Find where the given text appears and provide that cell's center as (x, y) coordinate. 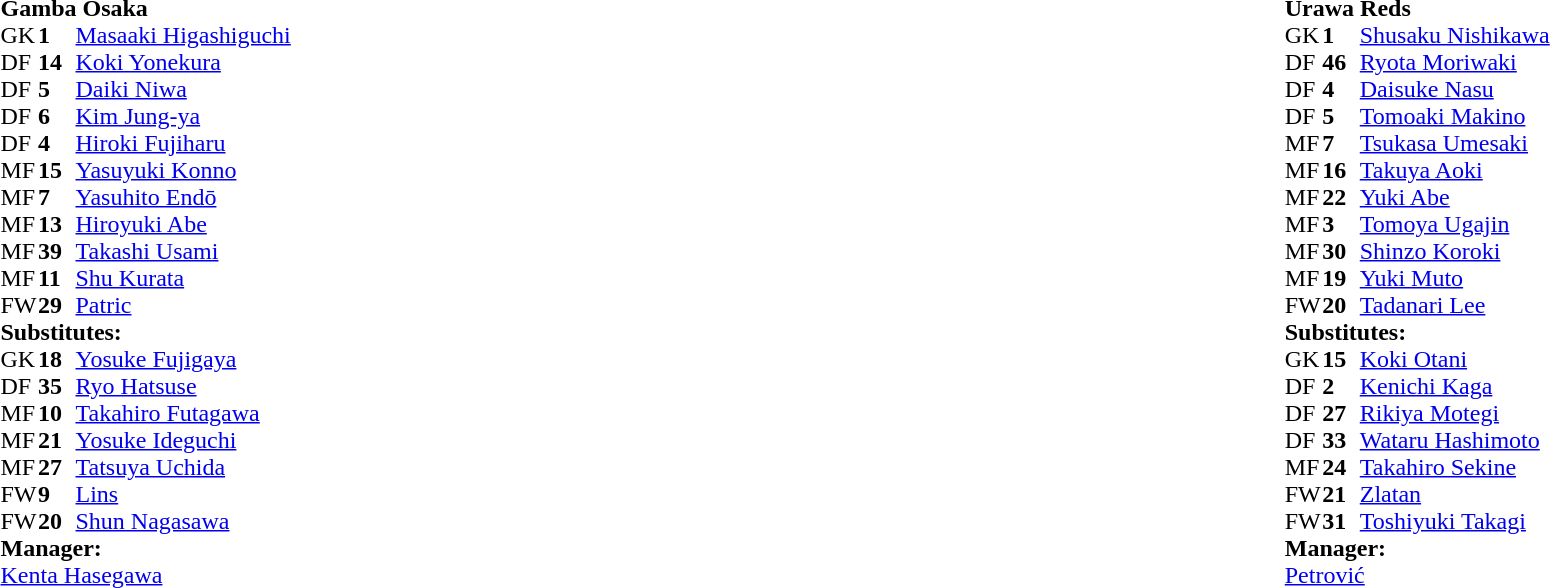
Ryota Moriwaki (1455, 62)
39 (57, 252)
Takahiro Futagawa (184, 414)
Daisuke Nasu (1455, 90)
6 (57, 116)
Koki Yonekura (184, 62)
2 (1341, 386)
Shun Nagasawa (184, 522)
Kim Jung-ya (184, 116)
35 (57, 386)
10 (57, 414)
Tomoya Ugajin (1455, 224)
Yosuke Fujigaya (184, 360)
Rikiya Motegi (1455, 414)
Tadanari Lee (1455, 306)
16 (1341, 170)
14 (57, 62)
Yuki Abe (1455, 198)
46 (1341, 62)
Takahiro Sekine (1455, 468)
33 (1341, 440)
Shinzo Koroki (1455, 252)
Masaaki Higashiguchi (184, 36)
Hiroki Fujiharu (184, 144)
Takashi Usami (184, 252)
Daiki Niwa (184, 90)
11 (57, 278)
Zlatan (1455, 494)
Tomoaki Makino (1455, 116)
Ryo Hatsuse (184, 386)
Takuya Aoki (1455, 170)
24 (1341, 468)
Patric (184, 306)
Yasuyuki Konno (184, 170)
Yasuhito Endō (184, 198)
Yosuke Ideguchi (184, 440)
30 (1341, 252)
Wataru Hashimoto (1455, 440)
31 (1341, 522)
Koki Otani (1455, 360)
Kenichi Kaga (1455, 386)
9 (57, 494)
18 (57, 360)
22 (1341, 198)
Yuki Muto (1455, 278)
Lins (184, 494)
Shu Kurata (184, 278)
19 (1341, 278)
Hiroyuki Abe (184, 224)
Tatsuya Uchida (184, 468)
Tsukasa Umesaki (1455, 144)
Toshiyuki Takagi (1455, 522)
13 (57, 224)
29 (57, 306)
Shusaku Nishikawa (1455, 36)
3 (1341, 224)
